Capture the cell that displays the provided text and extract its (X, Y) central coordinate. 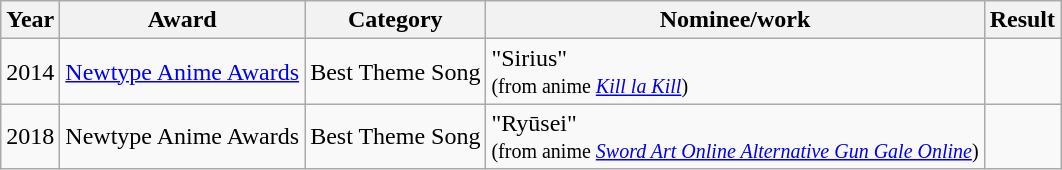
"Ryūsei" (from anime Sword Art Online Alternative Gun Gale Online) (735, 136)
Nominee/work (735, 20)
Award (182, 20)
2014 (30, 72)
Result (1022, 20)
Year (30, 20)
Category (396, 20)
"Sirius" (from anime Kill la Kill) (735, 72)
2018 (30, 136)
